Provide the [x, y] coordinate of the cell's center where the given text is located.  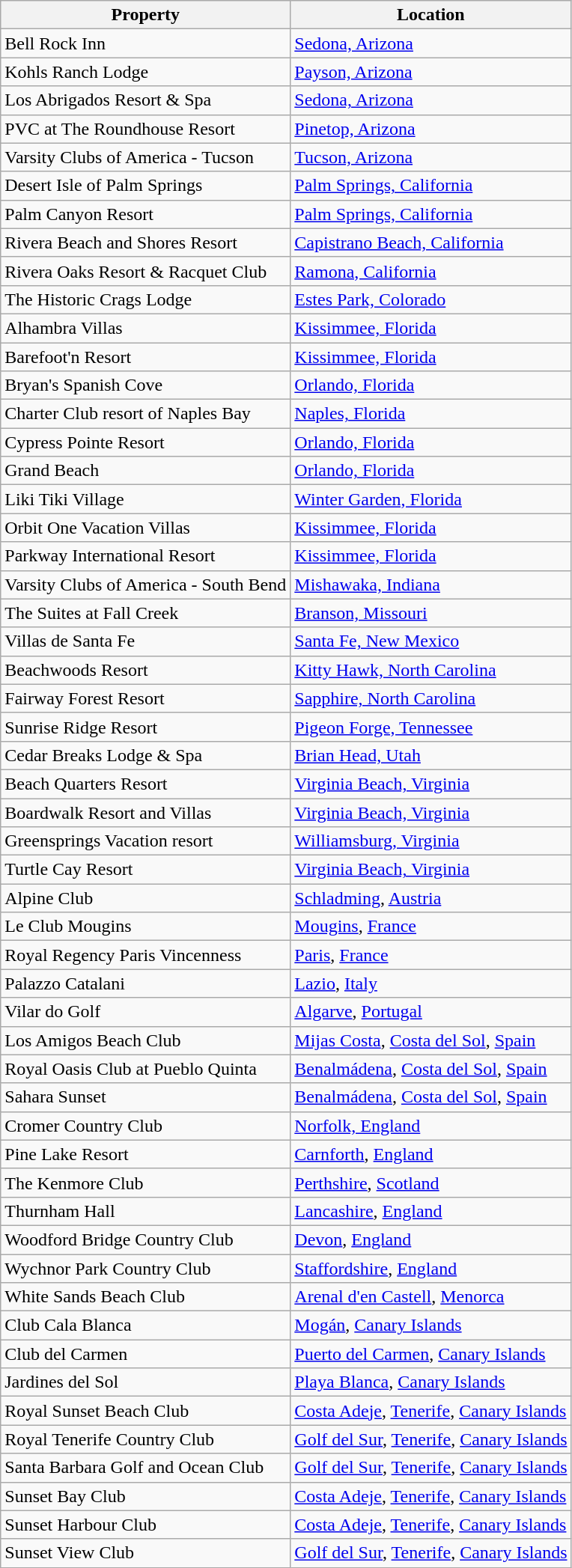
Beach Quarters Resort [145, 784]
Kohls Ranch Lodge [145, 72]
Winter Garden, Florida [431, 499]
Cromer Country Club [145, 1126]
Turtle Cay Resort [145, 870]
Woodford Bridge Country Club [145, 1239]
Sahara Sunset [145, 1097]
Bell Rock Inn [145, 43]
Branson, Missouri [431, 613]
The Kenmore Club [145, 1183]
Sunset View Club [145, 1553]
Estes Park, Colorado [431, 299]
Kitty Hawk, North Carolina [431, 670]
Palazzo Catalani [145, 983]
Bryan's Spanish Cove [145, 385]
Location [431, 15]
Pinetop, Arizona [431, 129]
Le Club Mougins [145, 927]
Property [145, 15]
Santa Barbara Golf and Ocean Club [145, 1468]
Jardines del Sol [145, 1382]
Mijas Costa, Costa del Sol, Spain [431, 1040]
Paris, France [431, 955]
Alpine Club [145, 898]
Orbit One Vacation Villas [145, 528]
Sunrise Ridge Resort [145, 727]
Charter Club resort of Naples Bay [145, 414]
Palm Canyon Resort [145, 214]
Thurnham Hall [145, 1211]
Club del Carmen [145, 1354]
Mogán, Canary Islands [431, 1326]
Cedar Breaks Lodge & Spa [145, 755]
Beachwoods Resort [145, 670]
Royal Oasis Club at Pueblo Quinta [145, 1069]
Capistrano Beach, California [431, 242]
Arenal d'en Castell, Menorca [431, 1297]
Rivera Oaks Resort & Racquet Club [145, 271]
White Sands Beach Club [145, 1297]
Fairway Forest Resort [145, 698]
Barefoot'n Resort [145, 357]
Grand Beach [145, 471]
Greensprings Vacation resort [145, 841]
Lancashire, England [431, 1211]
Los Abrigados Resort & Spa [145, 100]
Desert Isle of Palm Springs [145, 186]
Club Cala Blanca [145, 1326]
Rivera Beach and Shores Resort [145, 242]
Mougins, France [431, 927]
Sunset Harbour Club [145, 1525]
Puerto del Carmen, Canary Islands [431, 1354]
Brian Head, Utah [431, 755]
Liki Tiki Village [145, 499]
Lazio, Italy [431, 983]
Norfolk, England [431, 1126]
Boardwalk Resort and Villas [145, 812]
Wychnor Park Country Club [145, 1269]
Sunset Bay Club [145, 1496]
Carnforth, England [431, 1154]
Cypress Pointe Resort [145, 442]
Devon, England [431, 1239]
Vilar do Golf [145, 1012]
Parkway International Resort [145, 556]
Varsity Clubs of America - South Bend [145, 585]
Tucson, Arizona [431, 157]
Perthshire, Scotland [431, 1183]
Villas de Santa Fe [145, 641]
Naples, Florida [431, 414]
Ramona, California [431, 271]
Varsity Clubs of America - Tucson [145, 157]
Williamsburg, Virginia [431, 841]
Royal Regency Paris Vincenness [145, 955]
Mishawaka, Indiana [431, 585]
Algarve, Portugal [431, 1012]
The Suites at Fall Creek [145, 613]
Playa Blanca, Canary Islands [431, 1382]
Payson, Arizona [431, 72]
Alhambra Villas [145, 328]
Royal Tenerife Country Club [145, 1439]
Royal Sunset Beach Club [145, 1411]
Pigeon Forge, Tennessee [431, 727]
Schladming, Austria [431, 898]
Staffordshire, England [431, 1269]
PVC at The Roundhouse Resort [145, 129]
Pine Lake Resort [145, 1154]
Los Amigos Beach Club [145, 1040]
Sapphire, North Carolina [431, 698]
The Historic Crags Lodge [145, 299]
Santa Fe, New Mexico [431, 641]
